Determine the [X, Y] coordinate at the center of the cell enclosing the given text.  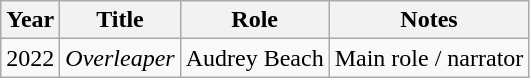
Audrey Beach [254, 58]
2022 [30, 58]
Title [120, 20]
Year [30, 20]
Main role / narrator [429, 58]
Overleaper [120, 58]
Role [254, 20]
Notes [429, 20]
